Identify which cell holds the provided text, then report its (X, Y) central coordinate. 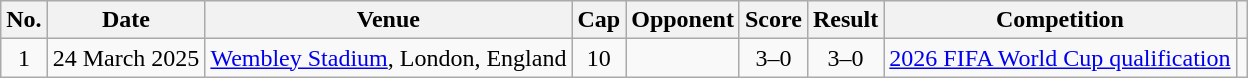
2026 FIFA World Cup qualification (1060, 58)
Venue (388, 20)
Result (845, 20)
1 (24, 58)
Cap (599, 20)
Wembley Stadium, London, England (388, 58)
No. (24, 20)
Date (126, 20)
Competition (1060, 20)
10 (599, 58)
Score (773, 20)
24 March 2025 (126, 58)
Opponent (683, 20)
